Detect which cell encompasses the target text, then output its [X, Y] center coordinate. 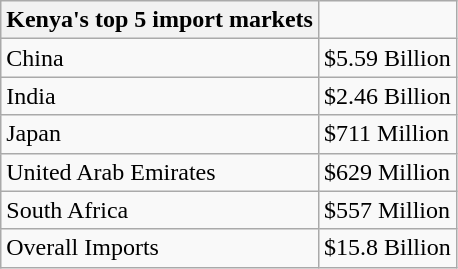
$557 Million [387, 210]
$5.59 Billion [387, 58]
Japan [160, 134]
$2.46 Billion [387, 96]
$15.8 Billion [387, 248]
India [160, 96]
$629 Million [387, 172]
Overall Imports [160, 248]
United Arab Emirates [160, 172]
Kenya's top 5 import markets [160, 20]
South Africa [160, 210]
China [160, 58]
$711 Million [387, 134]
